Determine the (X, Y) coordinate at the center of the cell enclosing the given text.  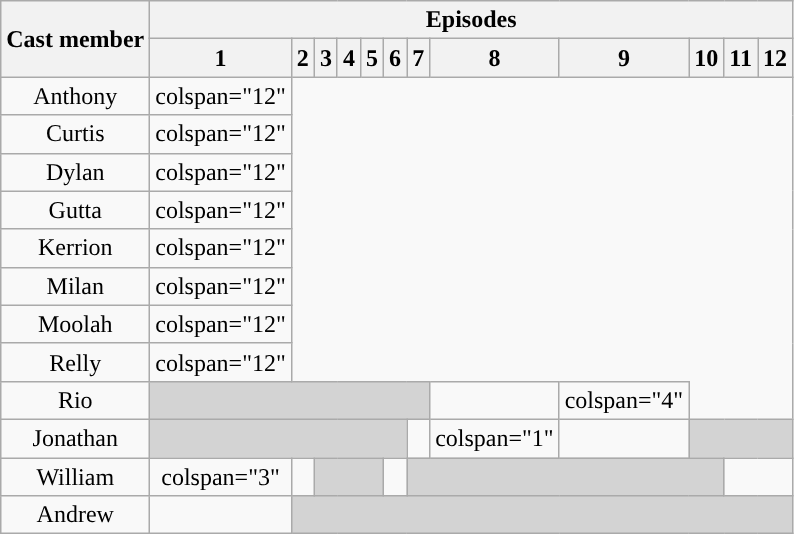
Curtis (76, 134)
colspan="4" (624, 400)
Dylan (76, 172)
Andrew (76, 515)
Kerrion (76, 248)
Rio (76, 400)
Cast member (76, 39)
2 (302, 58)
10 (706, 58)
Jonathan (76, 438)
12 (776, 58)
William (76, 477)
Anthony (76, 96)
Moolah (76, 324)
9 (624, 58)
Episodes (472, 20)
1 (221, 58)
7 (418, 58)
11 (741, 58)
Gutta (76, 210)
Relly (76, 362)
colspan="1" (495, 438)
colspan="3" (221, 477)
8 (495, 58)
4 (348, 58)
Milan (76, 286)
5 (372, 58)
3 (326, 58)
6 (396, 58)
